Determine the (X, Y) coordinate at the center of the cell enclosing the given text.  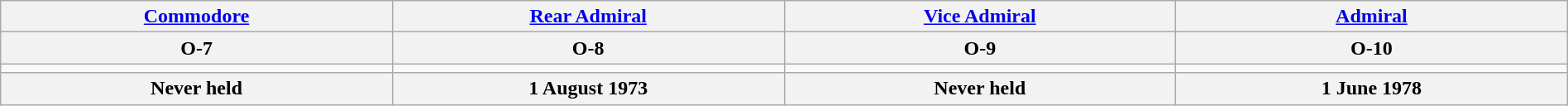
O-10 (1372, 48)
Admiral (1372, 17)
O-7 (197, 48)
Commodore (197, 17)
1 June 1978 (1372, 89)
Rear Admiral (588, 17)
O-8 (588, 48)
Vice Admiral (980, 17)
O-9 (980, 48)
1 August 1973 (588, 89)
